Scan for the cell matching the given text and deliver its [x, y] coordinate at center. 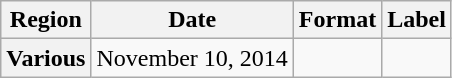
Various [46, 58]
November 10, 2014 [192, 58]
Date [192, 20]
Label [417, 20]
Region [46, 20]
Format [337, 20]
